Output the [x, y] coordinate of the center of the cell containing the given text.  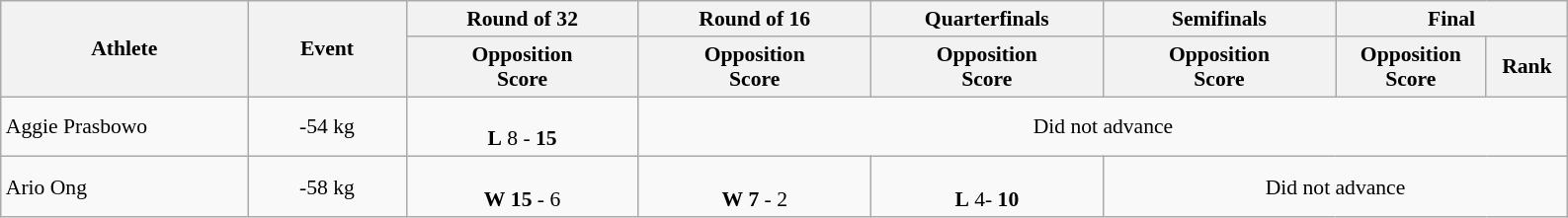
Athlete [124, 49]
-58 kg [327, 187]
Aggie Prasbowo [124, 126]
Semifinals [1219, 19]
L 4- 10 [986, 187]
Ario Ong [124, 187]
W 7 - 2 [755, 187]
L 8 - 15 [522, 126]
Event [327, 49]
W 15 - 6 [522, 187]
Round of 32 [522, 19]
-54 kg [327, 126]
Rank [1527, 67]
Round of 16 [755, 19]
Final [1452, 19]
Quarterfinals [986, 19]
